Detect which cell encompasses the target text, then output its [X, Y] center coordinate. 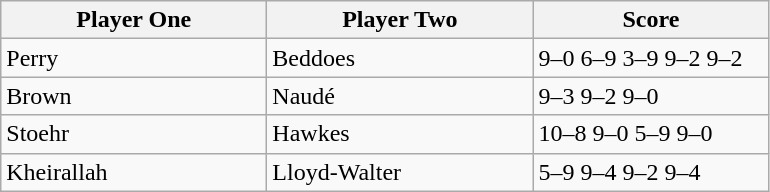
Brown [134, 96]
Player Two [400, 20]
Stoehr [134, 134]
5–9 9–4 9–2 9–4 [651, 172]
Player One [134, 20]
Score [651, 20]
Perry [134, 58]
9–3 9–2 9–0 [651, 96]
Hawkes [400, 134]
Lloyd-Walter [400, 172]
10–8 9–0 5–9 9–0 [651, 134]
Naudé [400, 96]
9–0 6–9 3–9 9–2 9–2 [651, 58]
Kheirallah [134, 172]
Beddoes [400, 58]
